Detect which cell encompasses the target text, then output its (x, y) center coordinate. 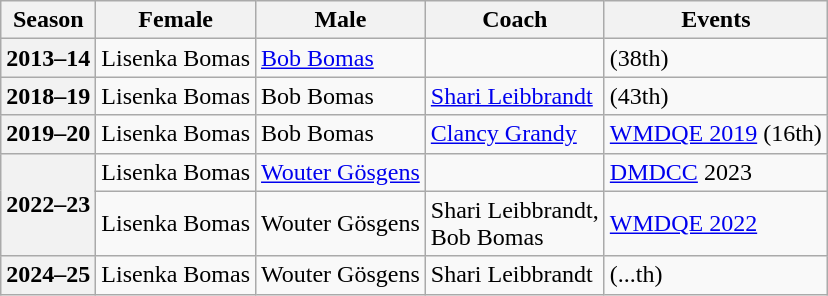
(...th) (716, 275)
Season (48, 20)
WMDQE 2022 (716, 224)
Events (716, 20)
Shari Leibbrandt,Bob Bomas (514, 224)
2018–19 (48, 96)
Male (341, 20)
2022–23 (48, 204)
(38th) (716, 58)
2013–14 (48, 58)
Clancy Grandy (514, 134)
2019–20 (48, 134)
(43th) (716, 96)
WMDQE 2019 (16th) (716, 134)
DMDCC 2023 (716, 172)
Coach (514, 20)
2024–25 (48, 275)
Female (176, 20)
